Return [X, Y] of the center of cell containing provided text 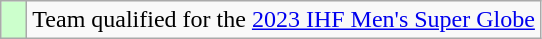
Team qualified for the 2023 IHF Men's Super Globe [284, 20]
